Scan for the cell matching the given text and deliver its (X, Y) coordinate at center. 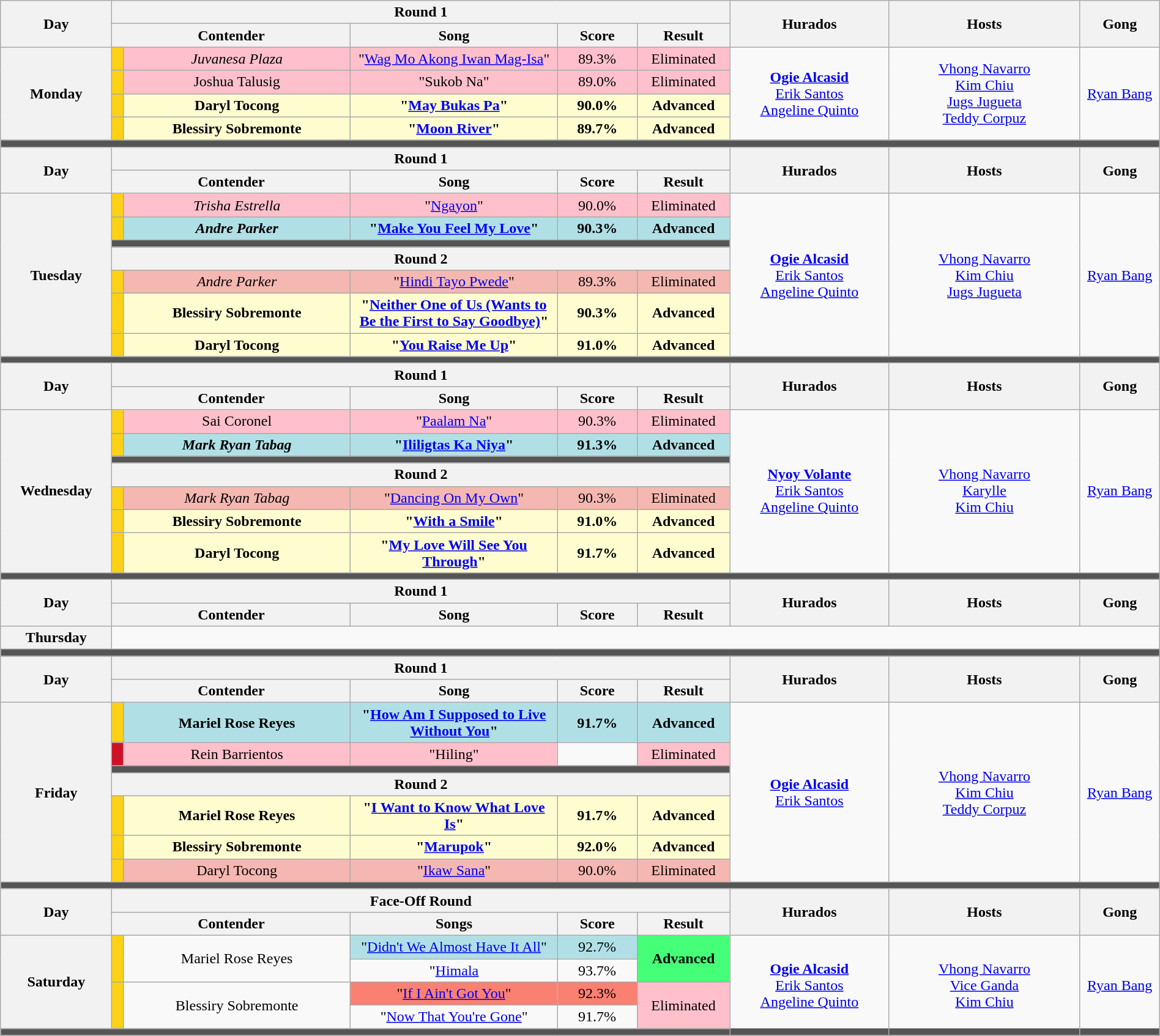
Vhong NavarroVice GandaKim Chiu (984, 985)
Monday (56, 94)
"Dancing On My Own" (454, 498)
"Hiling" (454, 754)
"Himala (454, 971)
"If I Ain't Got You" (454, 994)
"With a Smile" (454, 521)
Thursday (56, 638)
"Hindi Tayo Pwede" (454, 282)
"Didn't We Almost Have It All" (454, 947)
89.0% (597, 82)
"Moon River" (454, 128)
Saturday (56, 982)
Vhong NavarroKim ChiuTeddy Corpuz (984, 793)
Rein Barrientos (237, 754)
Wednesday (56, 491)
"How Am I Supposed to Live Without You" (454, 723)
Nyoy VolanteErik SantosAngeline Quinto (809, 491)
"Marupok" (454, 847)
"Ililigtas Ka Niya" (454, 445)
Songs (454, 923)
"Sukob Na" (454, 82)
"You Raise Me Up" (454, 345)
"My Love Will See You Through" (454, 553)
Trisha Estrella (237, 205)
Sai Coronel (237, 421)
92.3% (597, 994)
"Wag Mo Akong Iwan Mag-Isa" (454, 59)
"Neither One of Us (Wants to Be the First to Say Goodbye)" (454, 313)
"Now That You're Gone" (454, 1017)
92.7% (597, 947)
93.7% (597, 971)
Joshua Talusig (237, 82)
Ogie AlcasidErik Santos (809, 793)
89.7% (597, 128)
91.3% (597, 445)
"Make You Feel My Love" (454, 228)
92.0% (597, 847)
"May Bukas Pa" (454, 105)
"Ngayon" (454, 205)
"Ikaw Sana" (454, 870)
Tuesday (56, 275)
Friday (56, 793)
"Paalam Na" (454, 421)
Juvanesa Plaza (237, 59)
Vhong NavarroKim ChiuJugs JuguetaTeddy Corpuz (984, 94)
Vhong NavarroKarylleKim Chiu (984, 491)
Face-Off Round (421, 900)
"I Want to Know What Love Is" (454, 816)
Vhong NavarroKim ChiuJugs Jugueta (984, 275)
